Extract the [x, y] coordinate from the center of the cell holding the provided text.  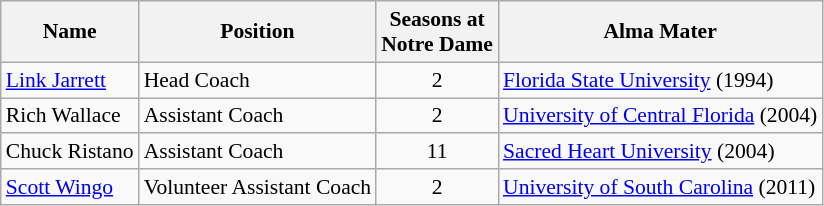
Link Jarrett [70, 80]
Sacred Heart University (2004) [660, 152]
Scott Wingo [70, 187]
University of South Carolina (2011) [660, 187]
Rich Wallace [70, 116]
Alma Mater [660, 32]
Position [258, 32]
Seasons atNotre Dame [437, 32]
Name [70, 32]
Volunteer Assistant Coach [258, 187]
Head Coach [258, 80]
University of Central Florida (2004) [660, 116]
11 [437, 152]
Florida State University (1994) [660, 80]
Chuck Ristano [70, 152]
